Find where the given text appears and provide that cell's center as [X, Y] coordinate. 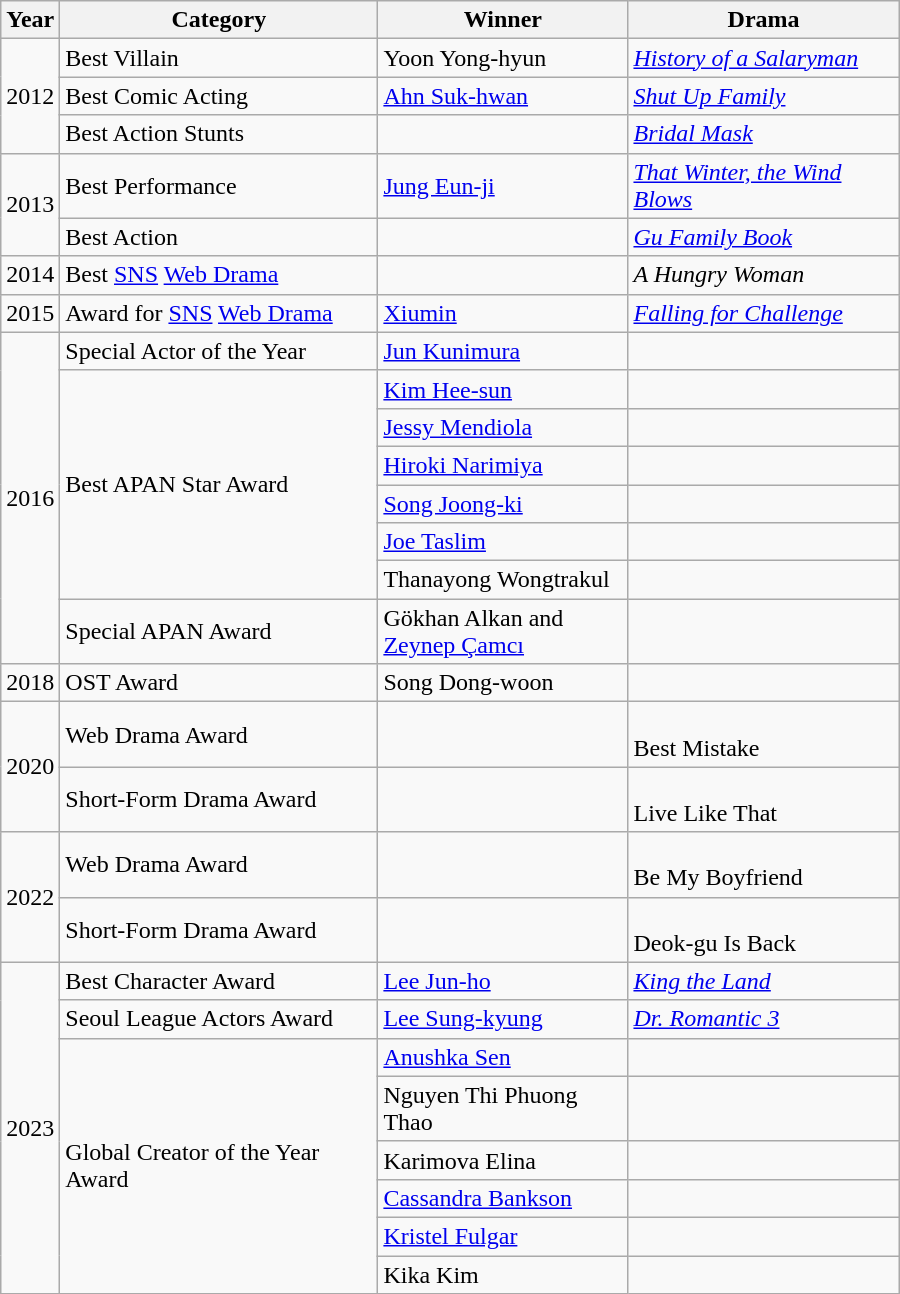
Best Character Award [219, 981]
Ahn Suk-hwan [503, 96]
Award for SNS Web Drama [219, 313]
Kim Hee-sun [503, 389]
Nguyen Thi Phuong Thao [503, 1108]
Dr. Romantic 3 [764, 1019]
2013 [30, 204]
Winner [503, 20]
Best Performance [219, 186]
Best Action Stunts [219, 134]
Category [219, 20]
That Winter, the Wind Blows [764, 186]
Best APAN Star Award [219, 484]
Best Villain [219, 58]
Song Dong-woon [503, 683]
Gökhan Alkan and Zeynep Çamcı [503, 632]
OST Award [219, 683]
Global Creator of the Year Award [219, 1166]
2020 [30, 767]
Lee Jun-ho [503, 981]
2022 [30, 897]
2023 [30, 1128]
Best Mistake [764, 734]
2014 [30, 275]
Deok-gu Is Back [764, 930]
Jessy Mendiola [503, 427]
Special Actor of the Year [219, 351]
Song Joong-ki [503, 503]
Special APAN Award [219, 632]
Seoul League Actors Award [219, 1019]
Anushka Sen [503, 1057]
Lee Sung-kyung [503, 1019]
Best Comic Acting [219, 96]
Kika Kim [503, 1275]
Year [30, 20]
Karimova Elina [503, 1160]
Best SNS Web Drama [219, 275]
Bridal Mask [764, 134]
2016 [30, 498]
Be My Boyfriend [764, 864]
Gu Family Book [764, 237]
Live Like That [764, 800]
2015 [30, 313]
Xiumin [503, 313]
King the Land [764, 981]
Jung Eun-ji [503, 186]
Jun Kunimura [503, 351]
Joe Taslim [503, 542]
Yoon Yong-hyun [503, 58]
Shut Up Family [764, 96]
Drama [764, 20]
Falling for Challenge [764, 313]
Thanayong Wongtrakul [503, 580]
History of a Salaryman [764, 58]
2018 [30, 683]
A Hungry Woman [764, 275]
2012 [30, 96]
Cassandra Bankson [503, 1198]
Best Action [219, 237]
Hiroki Narimiya [503, 465]
Kristel Fulgar [503, 1236]
